Search for the cell housing the specified text and yield its [x, y] center coordinate. 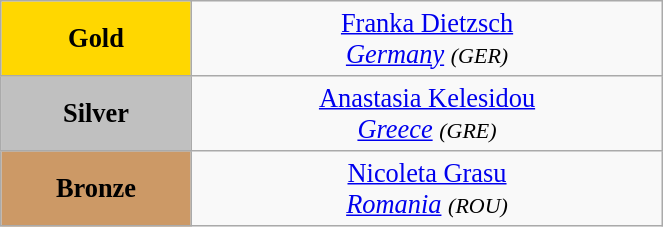
Franka DietzschGermany (GER) [427, 38]
Nicoleta GrasuRomania (ROU) [427, 188]
Gold [96, 38]
Anastasia KelesidouGreece (GRE) [427, 112]
Silver [96, 112]
Bronze [96, 188]
